Identify which cell holds the provided text, then report its (x, y) central coordinate. 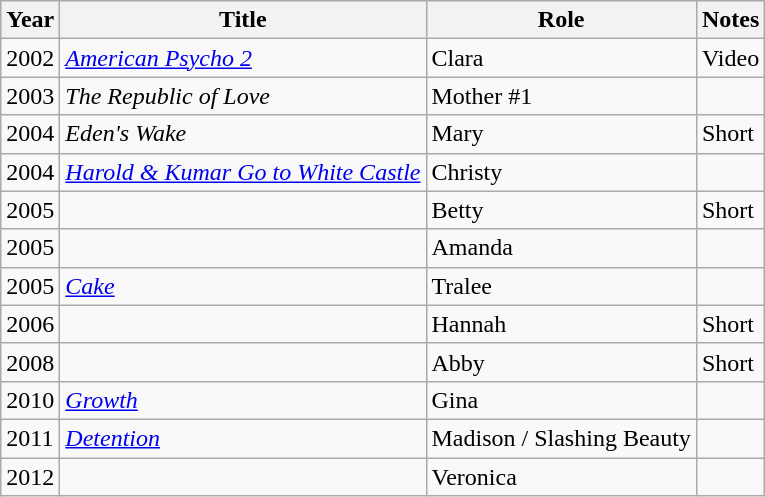
2010 (30, 400)
Mother #1 (561, 96)
Year (30, 20)
The Republic of Love (243, 96)
Abby (561, 362)
Video (730, 58)
2002 (30, 58)
Christy (561, 172)
2006 (30, 324)
Hannah (561, 324)
Eden's Wake (243, 134)
2008 (30, 362)
Gina (561, 400)
Notes (730, 20)
Veronica (561, 477)
Mary (561, 134)
2003 (30, 96)
Cake (243, 286)
Tralee (561, 286)
American Psycho 2 (243, 58)
Clara (561, 58)
Madison / Slashing Beauty (561, 438)
Detention (243, 438)
Betty (561, 210)
Title (243, 20)
Role (561, 20)
Harold & Kumar Go to White Castle (243, 172)
Growth (243, 400)
2011 (30, 438)
2012 (30, 477)
Amanda (561, 248)
